Pinpoint the cell where the given text exists, returning its (x, y) midpoint coordinate. 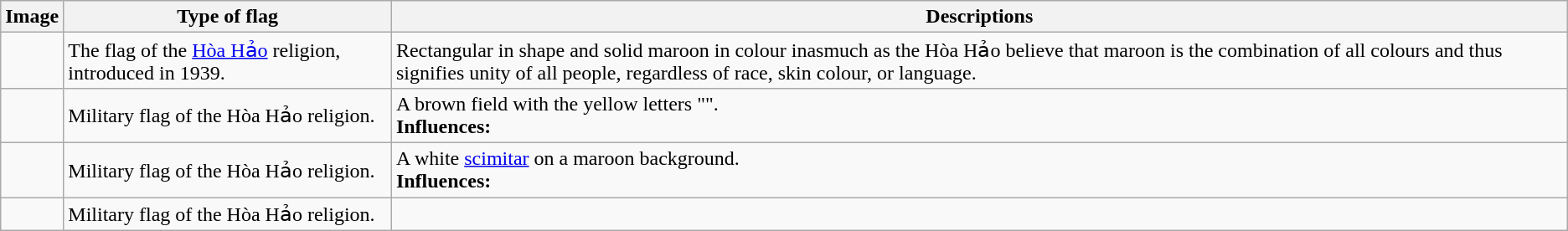
Type of flag (228, 17)
A white scimitar on a maroon background.Influences: (979, 169)
The flag of the Hòa Hảo religion, introduced in 1939. (228, 60)
A brown field with the yellow letters "".Influences: (979, 116)
Descriptions (979, 17)
Image (32, 17)
